Identify which cell holds the provided text, then report its [X, Y] central coordinate. 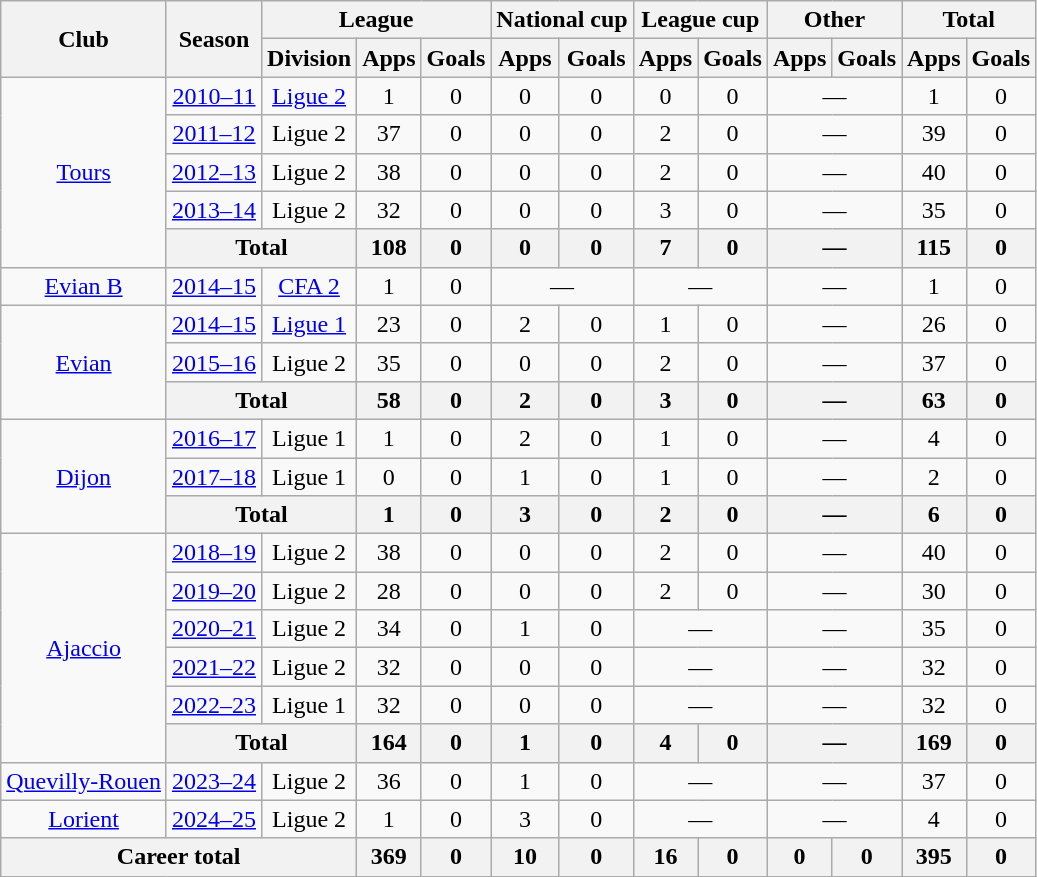
2020–21 [214, 629]
30 [934, 591]
2011–12 [214, 134]
Evian [84, 362]
Club [84, 39]
League [376, 20]
League cup [700, 20]
58 [389, 400]
2018–19 [214, 553]
National cup [562, 20]
Dijon [84, 476]
169 [934, 743]
CFA 2 [310, 286]
36 [389, 781]
10 [525, 857]
115 [934, 248]
Division [310, 58]
28 [389, 591]
Tours [84, 172]
Season [214, 39]
6 [934, 515]
23 [389, 324]
395 [934, 857]
2019–20 [214, 591]
164 [389, 743]
2015–16 [214, 362]
2012–13 [214, 172]
2022–23 [214, 705]
108 [389, 248]
Career total [179, 857]
2010–11 [214, 96]
2017–18 [214, 477]
16 [665, 857]
Quevilly-Rouen [84, 781]
34 [389, 629]
2024–25 [214, 819]
Other [834, 20]
369 [389, 857]
2023–24 [214, 781]
2021–22 [214, 667]
Evian B [84, 286]
Ajaccio [84, 648]
26 [934, 324]
2016–17 [214, 438]
63 [934, 400]
Lorient [84, 819]
7 [665, 248]
39 [934, 134]
2013–14 [214, 210]
